Identify which cell holds the provided text, then report its [x, y] central coordinate. 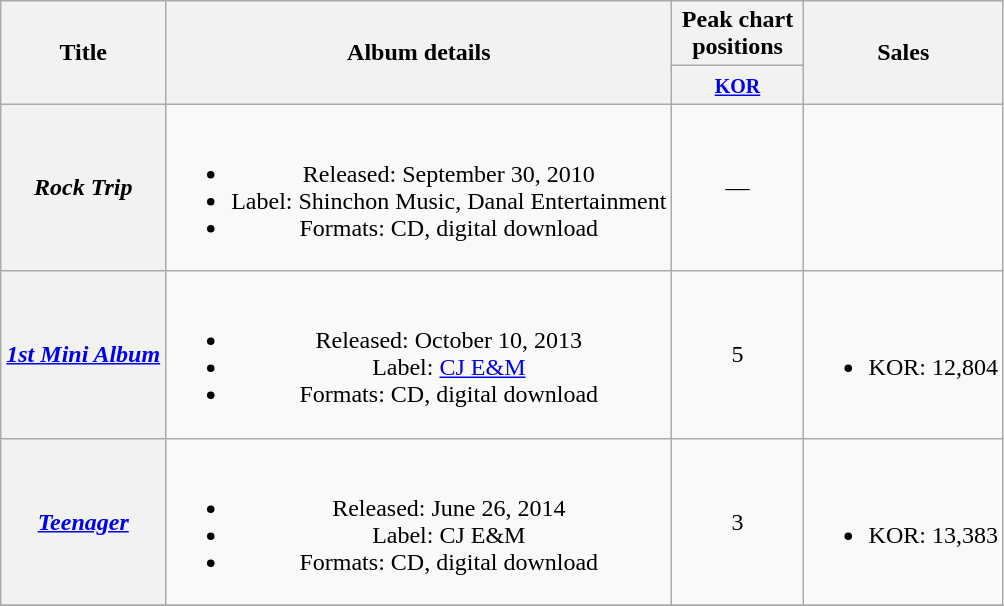
Sales [903, 52]
Released: June 26, 2014Label: CJ E&MFormats: CD, digital download [419, 522]
3 [738, 522]
Title [84, 52]
— [738, 188]
1st Mini Album [84, 354]
Teenager [84, 522]
5 [738, 354]
Album details [419, 52]
KOR: 13,383 [903, 522]
Released: October 10, 2013Label: CJ E&MFormats: CD, digital download [419, 354]
Peak chart positions [738, 34]
KOR [738, 85]
Released: September 30, 2010Label: Shinchon Music, Danal EntertainmentFormats: CD, digital download [419, 188]
KOR: 12,804 [903, 354]
Rock Trip [84, 188]
